Pinpoint the cell where the given text exists, returning its (x, y) midpoint coordinate. 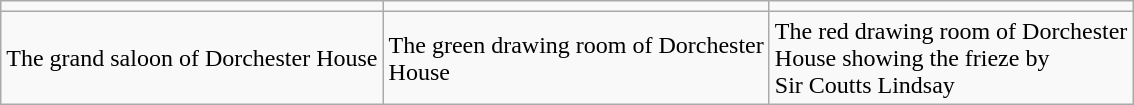
The green drawing room of DorchesterHouse (576, 58)
The grand saloon of Dorchester House (192, 58)
The red drawing room of DorchesterHouse showing the frieze bySir Coutts Lindsay (951, 58)
